Find where the given text appears and provide that cell's center as (X, Y) coordinate. 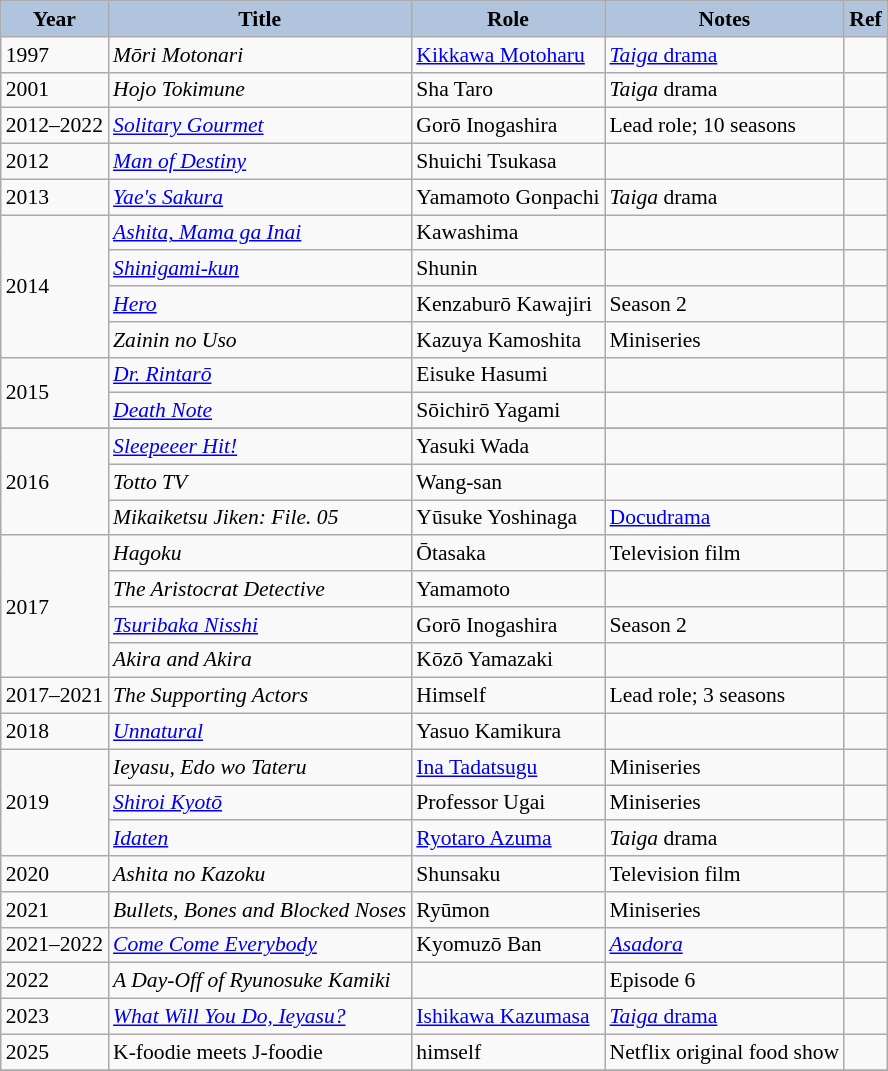
Eisuke Hasumi (508, 375)
A Day-Off of Ryunosuke Kamiki (260, 981)
Ashita, Mama ga Inai (260, 233)
Tsuribaka Nisshi (260, 625)
Wang-san (508, 482)
2014 (54, 286)
Mikaiketsu Jiken: File. 05 (260, 518)
Hero (260, 304)
2012–2022 (54, 126)
Kawashima (508, 233)
Shuichi Tsukasa (508, 162)
2015 (54, 392)
Professor Ugai (508, 803)
What Will You Do, Ieyasu? (260, 1017)
The Supporting Actors (260, 696)
Year (54, 19)
Idaten (260, 839)
Kenzaburō Kawajiri (508, 304)
2023 (54, 1017)
Lead role; 3 seasons (724, 696)
Shunsaku (508, 874)
Unnatural (260, 732)
Yasuo Kamikura (508, 732)
Come Come Everybody (260, 945)
Asadora (724, 945)
2016 (54, 482)
Ina Tadatsugu (508, 767)
2001 (54, 90)
Solitary Gourmet (260, 126)
2017–2021 (54, 696)
Shunin (508, 269)
2021–2022 (54, 945)
Shinigami-kun (260, 269)
Yae's Sakura (260, 197)
Kikkawa Motoharu (508, 55)
2012 (54, 162)
Dr. Rintarō (260, 375)
Man of Destiny (260, 162)
1997 (54, 55)
Netflix original food show (724, 1052)
The Aristocrat Detective (260, 589)
2018 (54, 732)
Ashita no Kazoku (260, 874)
Ryotaro Azuma (508, 839)
Sōichirō Yagami (508, 411)
Akira and Akira (260, 660)
Hojo Tokimune (260, 90)
Notes (724, 19)
Zainin no Uso (260, 340)
Shiroi Kyotō (260, 803)
Lead role; 10 seasons (724, 126)
Docudrama (724, 518)
Death Note (260, 411)
Ref (865, 19)
Hagoku (260, 554)
Yamamoto (508, 589)
Yūsuke Yoshinaga (508, 518)
himself (508, 1052)
Mōri Motonari (260, 55)
Yasuki Wada (508, 447)
Totto TV (260, 482)
Kazuya Kamoshita (508, 340)
Ōtasaka (508, 554)
Title (260, 19)
2019 (54, 802)
Ryūmon (508, 910)
Yamamoto Gonpachi (508, 197)
K-foodie meets J-foodie (260, 1052)
2022 (54, 981)
Episode 6 (724, 981)
2025 (54, 1052)
2017 (54, 607)
Role (508, 19)
2020 (54, 874)
Himself (508, 696)
2013 (54, 197)
Sha Taro (508, 90)
Ishikawa Kazumasa (508, 1017)
Bullets, Bones and Blocked Noses (260, 910)
Kyomuzō Ban (508, 945)
Kōzō Yamazaki (508, 660)
Sleepeeer Hit! (260, 447)
Ieyasu, Edo wo Tateru (260, 767)
2021 (54, 910)
